From the cell containing the given text, extract its center point as (x, y) coordinate. 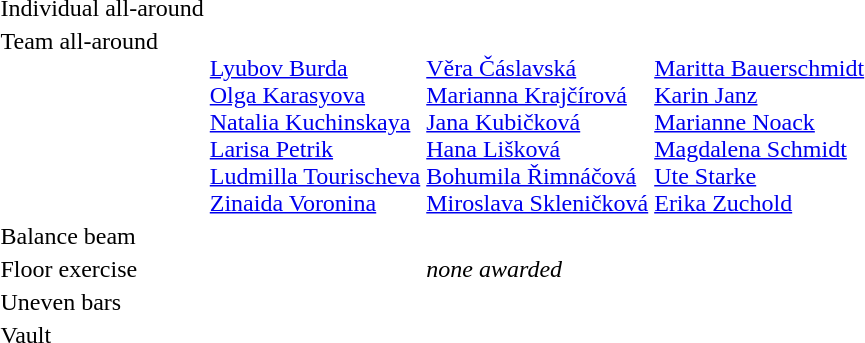
none awarded (538, 269)
Věra ČáslavskáMarianna KrajčírováJana KubičkováHana LiškováBohumila ŘimnáčováMiroslava Skleničková (538, 122)
Lyubov BurdaOlga KarasyovaNatalia KuchinskayaLarisa PetrikLudmilla TourischevaZinaida Voronina (314, 122)
